Provide the (x, y) coordinate of the cell's center where the given text is located.  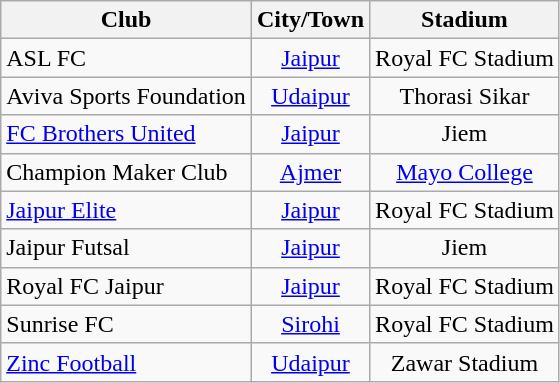
ASL FC (126, 58)
Sirohi (310, 324)
Stadium (465, 20)
City/Town (310, 20)
Ajmer (310, 172)
Zawar Stadium (465, 362)
Aviva Sports Foundation (126, 96)
Zinc Football (126, 362)
Jaipur Elite (126, 210)
FC Brothers United (126, 134)
Sunrise FC (126, 324)
Mayo College (465, 172)
Champion Maker Club (126, 172)
Club (126, 20)
Royal FC Jaipur (126, 286)
Jaipur Futsal (126, 248)
Thorasi Sikar (465, 96)
